Determine the [x, y] coordinate at the center of the cell enclosing the given text.  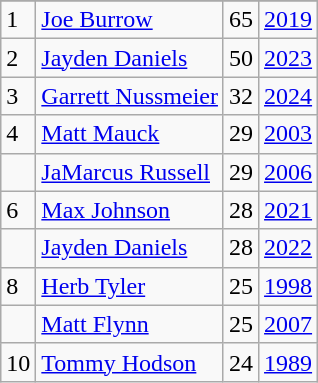
2019 [288, 20]
2021 [288, 210]
6 [18, 210]
2022 [288, 248]
10 [18, 362]
65 [240, 20]
1 [18, 20]
2 [18, 58]
4 [18, 134]
Matt Mauck [130, 134]
Garrett Nussmeier [130, 96]
2007 [288, 324]
Tommy Hodson [130, 362]
1998 [288, 286]
32 [240, 96]
50 [240, 58]
2006 [288, 172]
Joe Burrow [130, 20]
Herb Tyler [130, 286]
1989 [288, 362]
2024 [288, 96]
2023 [288, 58]
2003 [288, 134]
3 [18, 96]
24 [240, 362]
Max Johnson [130, 210]
JaMarcus Russell [130, 172]
Matt Flynn [130, 324]
8 [18, 286]
